Search for the cell housing the specified text and yield its [x, y] center coordinate. 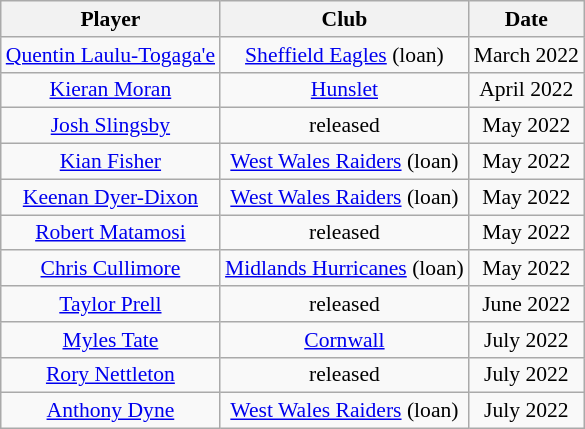
Rory Nettleton [110, 375]
Myles Tate [110, 340]
April 2022 [526, 90]
Chris Cullimore [110, 269]
Robert Matamosi [110, 233]
Quentin Laulu-Togaga'e [110, 55]
Sheffield Eagles (loan) [344, 55]
Keenan Dyer-Dixon [110, 197]
Club [344, 19]
Cornwall [344, 340]
Midlands Hurricanes (loan) [344, 269]
Hunslet [344, 90]
Taylor Prell [110, 304]
Anthony Dyne [110, 411]
Date [526, 19]
Kian Fisher [110, 162]
March 2022 [526, 55]
Josh Slingsby [110, 126]
Kieran Moran [110, 90]
June 2022 [526, 304]
Player [110, 19]
